Search for the cell housing the specified text and yield its (X, Y) center coordinate. 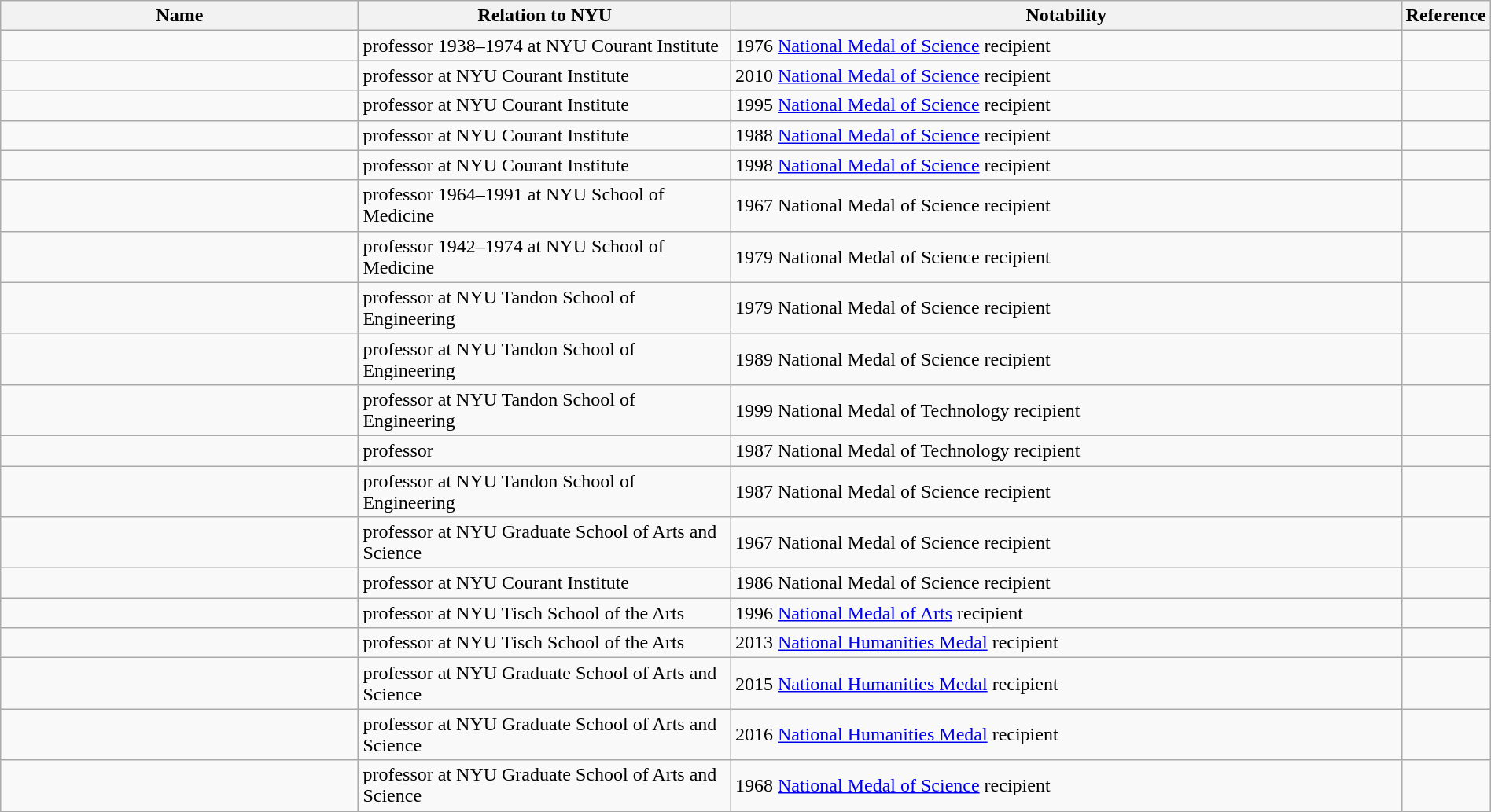
professor (545, 450)
1987 National Medal of Technology recipient (1066, 450)
2015 National Humanities Medal recipient (1066, 684)
Relation to NYU (545, 16)
1989 National Medal of Science recipient (1066, 358)
1999 National Medal of Technology recipient (1066, 410)
Name (179, 16)
2016 National Humanities Medal recipient (1066, 734)
1995 National Medal of Science recipient (1066, 105)
1986 National Medal of Science recipient (1066, 583)
1998 National Medal of Science recipient (1066, 165)
1996 National Medal of Arts recipient (1066, 613)
professor 1942–1974 at NYU School of Medicine (545, 256)
Notability (1066, 16)
2010 National Medal of Science recipient (1066, 75)
1968 National Medal of Science recipient (1066, 786)
2013 National Humanities Medal recipient (1066, 643)
professor 1938–1974 at NYU Courant Institute (545, 46)
professor 1964–1991 at NYU School of Medicine (545, 206)
Reference (1445, 16)
1988 National Medal of Science recipient (1066, 135)
1976 National Medal of Science recipient (1066, 46)
1987 National Medal of Science recipient (1066, 491)
